Pinpoint the cell where the given text exists, returning its [x, y] midpoint coordinate. 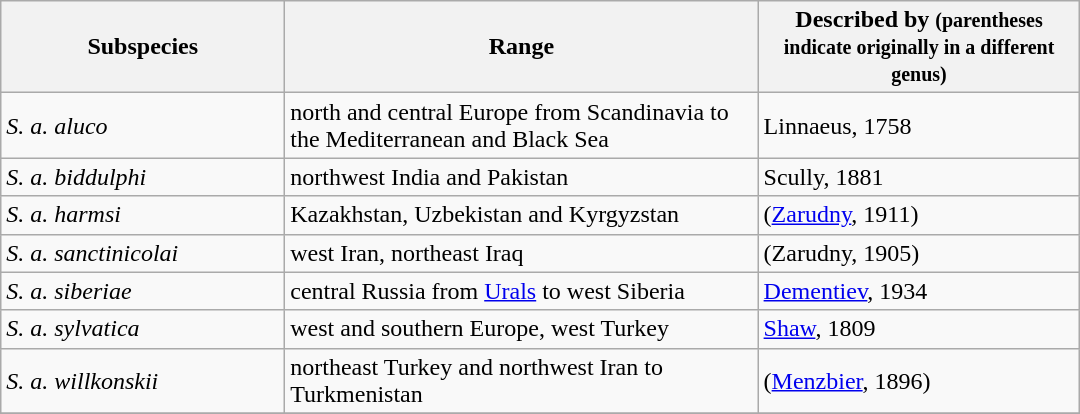
west and southern Europe, west Turkey [522, 329]
Kazakhstan, Uzbekistan and Kyrgyzstan [522, 215]
Scully, 1881 [919, 177]
Described by (parentheses indicate originally in a different genus) [919, 47]
northeast Turkey and northwest Iran to Turkmenistan [522, 380]
Linnaeus, 1758 [919, 126]
Dementiev, 1934 [919, 291]
Subspecies [143, 47]
Range [522, 47]
north and central Europe from Scandinavia to the Mediterranean and Black Sea [522, 126]
(Menzbier, 1896) [919, 380]
S. a. sanctinicolai [143, 253]
(Zarudny, 1911) [919, 215]
S. a. willkonskii [143, 380]
S. a. harmsi [143, 215]
S. a. biddulphi [143, 177]
northwest India and Pakistan [522, 177]
S. a. aluco [143, 126]
Shaw, 1809 [919, 329]
central Russia from Urals to west Siberia [522, 291]
S. a. sylvatica [143, 329]
S. a. siberiae [143, 291]
(Zarudny, 1905) [919, 253]
west Iran, northeast Iraq [522, 253]
